Detect which cell encompasses the target text, then output its [X, Y] center coordinate. 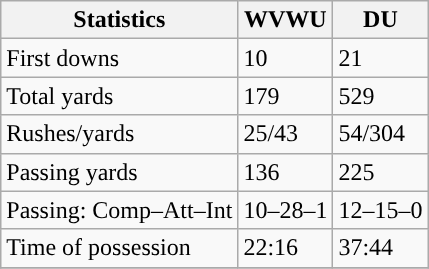
25/43 [286, 134]
Time of possession [120, 248]
10–28–1 [286, 210]
12–15–0 [380, 210]
37:44 [380, 248]
DU [380, 20]
22:16 [286, 248]
136 [286, 172]
Statistics [120, 20]
10 [286, 58]
WVWU [286, 20]
Passing yards [120, 172]
225 [380, 172]
54/304 [380, 134]
Total yards [120, 96]
First downs [120, 58]
Passing: Comp–Att–Int [120, 210]
21 [380, 58]
Rushes/yards [120, 134]
179 [286, 96]
529 [380, 96]
